Output the (x, y) coordinate of the center of the cell containing the given text.  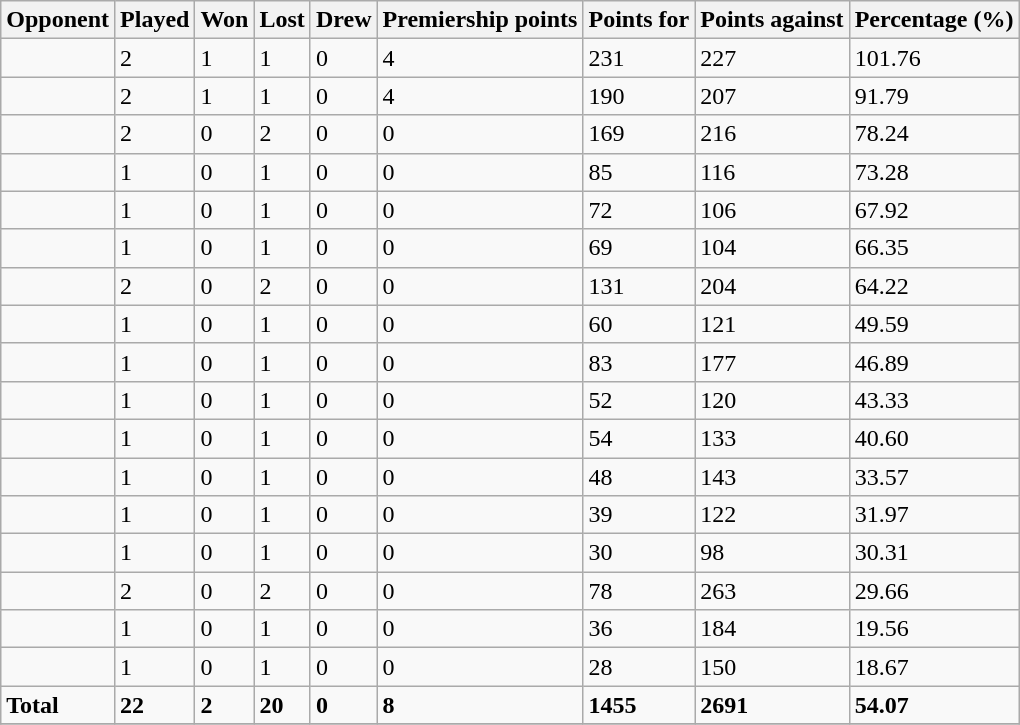
204 (772, 286)
72 (639, 210)
19.56 (934, 629)
Lost (282, 20)
36 (639, 629)
101.76 (934, 58)
169 (639, 134)
18.67 (934, 667)
64.22 (934, 286)
98 (772, 553)
Opponent (58, 20)
49.59 (934, 324)
Points against (772, 20)
231 (639, 58)
39 (639, 515)
78.24 (934, 134)
91.79 (934, 96)
54.07 (934, 705)
121 (772, 324)
122 (772, 515)
67.92 (934, 210)
Won (224, 20)
106 (772, 210)
216 (772, 134)
52 (639, 400)
29.66 (934, 591)
190 (639, 96)
28 (639, 667)
Drew (344, 20)
83 (639, 362)
69 (639, 248)
Total (58, 705)
73.28 (934, 172)
78 (639, 591)
60 (639, 324)
8 (480, 705)
Percentage (%) (934, 20)
54 (639, 438)
116 (772, 172)
143 (772, 477)
40.60 (934, 438)
20 (282, 705)
33.57 (934, 477)
177 (772, 362)
184 (772, 629)
104 (772, 248)
2691 (772, 705)
31.97 (934, 515)
207 (772, 96)
263 (772, 591)
150 (772, 667)
85 (639, 172)
48 (639, 477)
Premiership points (480, 20)
120 (772, 400)
66.35 (934, 248)
1455 (639, 705)
Points for (639, 20)
131 (639, 286)
Played (155, 20)
22 (155, 705)
43.33 (934, 400)
227 (772, 58)
30.31 (934, 553)
133 (772, 438)
46.89 (934, 362)
30 (639, 553)
